Detect which cell encompasses the target text, then output its (X, Y) center coordinate. 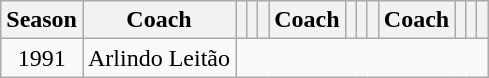
Arlindo Leitão (158, 58)
Season (42, 20)
1991 (42, 58)
